Find where the given text appears and provide that cell's center as (x, y) coordinate. 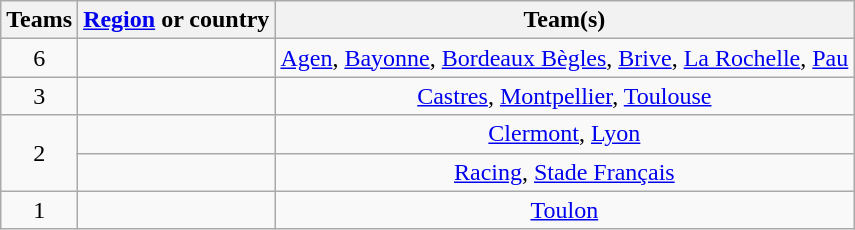
6 (40, 58)
3 (40, 96)
Racing, Stade Français (564, 172)
Agen, Bayonne, Bordeaux Bègles, Brive, La Rochelle, Pau (564, 58)
1 (40, 210)
2 (40, 153)
Castres, Montpellier, Toulouse (564, 96)
Teams (40, 20)
Region or country (176, 20)
Toulon (564, 210)
Team(s) (564, 20)
Clermont, Lyon (564, 134)
